Output the (x, y) coordinate of the center of the cell containing the given text.  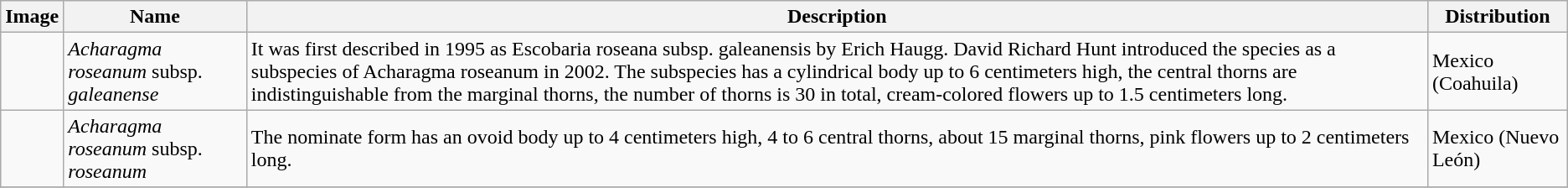
Name (155, 17)
Mexico (Nuevo León) (1498, 149)
Mexico (Coahuila) (1498, 71)
Acharagma roseanum subsp. galeanense (155, 71)
Image (32, 17)
Description (837, 17)
The nominate form has an ovoid body up to 4 centimeters high, 4 to 6 central thorns, about 15 marginal thorns, pink flowers up to 2 centimeters long. (837, 149)
Acharagma roseanum subsp. roseanum (155, 149)
Distribution (1498, 17)
